Search for the cell housing the specified text and yield its (x, y) center coordinate. 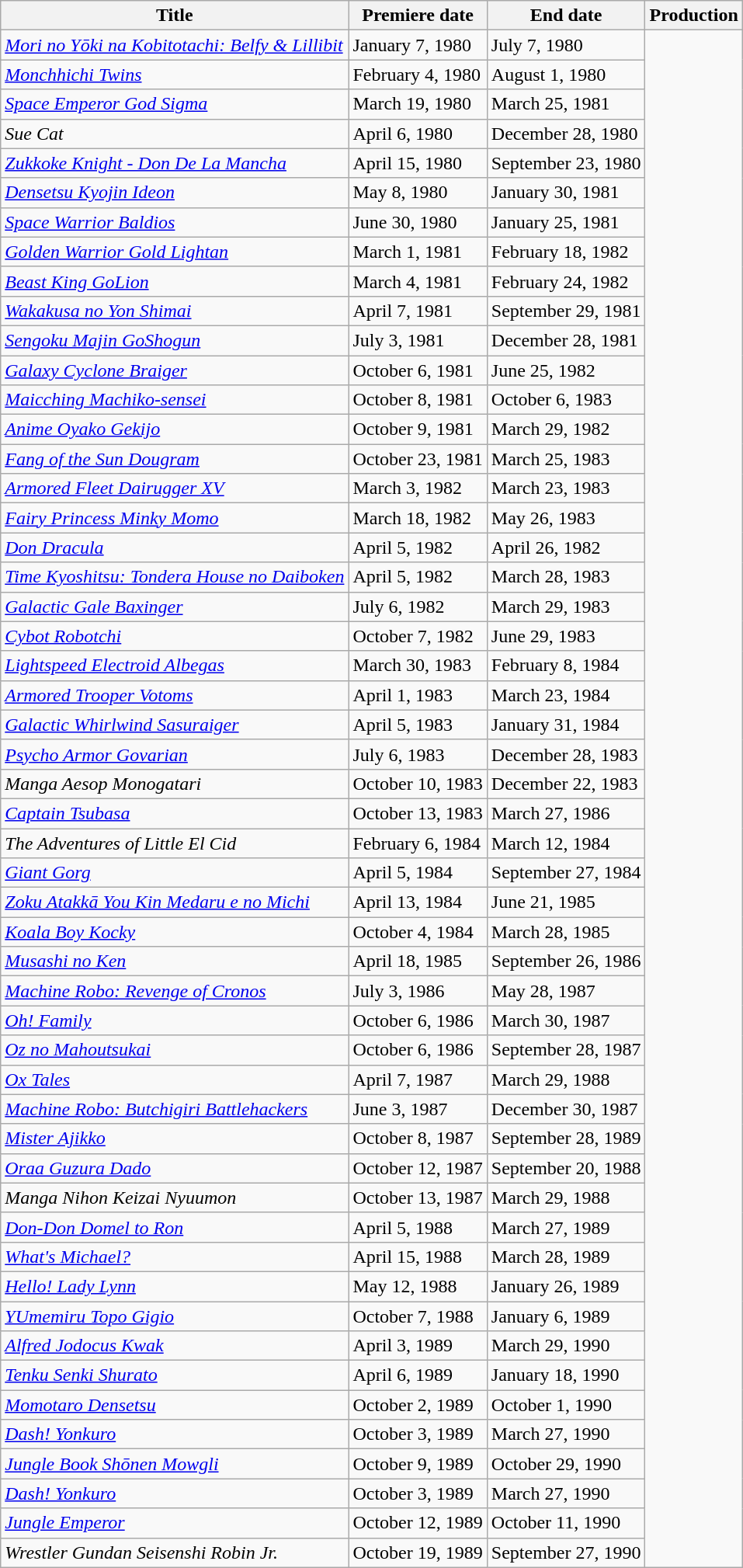
October 12, 1989 (418, 1523)
June 30, 1980 (418, 222)
April 5, 1983 (418, 725)
October 10, 1983 (418, 784)
October 1, 1990 (566, 1405)
YUmemiru Topo Gigio (175, 1316)
Oh! Family (175, 1020)
April 13, 1984 (418, 902)
March 27, 1989 (566, 1227)
Armored Trooper Votoms (175, 695)
June 29, 1983 (566, 636)
March 28, 1985 (566, 932)
January 31, 1984 (566, 725)
April 7, 1981 (418, 311)
March 19, 1980 (418, 104)
Lightspeed Electroid Albegas (175, 666)
June 25, 1982 (566, 370)
January 6, 1989 (566, 1316)
October 6, 1983 (566, 400)
April 15, 1988 (418, 1257)
March 25, 1983 (566, 459)
Armored Fleet Dairugger XV (175, 488)
Maicching Machiko-sensei (175, 400)
March 3, 1982 (418, 488)
October 19, 1989 (418, 1552)
Beast King GoLion (175, 281)
Jungle Emperor (175, 1523)
May 8, 1980 (418, 193)
Psycho Armor Govarian (175, 754)
July 3, 1986 (418, 991)
Sengoku Majin GoShogun (175, 340)
July 6, 1982 (418, 607)
Jungle Book Shōnen Mowgli (175, 1464)
Zoku Atakkā You Kin Medaru e no Michi (175, 902)
March 30, 1983 (418, 666)
March 12, 1984 (566, 843)
March 23, 1984 (566, 695)
Captain Tsubasa (175, 813)
Momotaro Densetsu (175, 1405)
September 28, 1987 (566, 1050)
December 28, 1981 (566, 340)
December 28, 1980 (566, 134)
February 4, 1980 (418, 75)
April 6, 1980 (418, 134)
September 27, 1990 (566, 1552)
October 13, 1983 (418, 813)
What's Michael? (175, 1257)
January 18, 1990 (566, 1375)
September 26, 1986 (566, 961)
Mori no Yōki na Kobitotachi: Belfy & Lillibit (175, 45)
April 7, 1987 (418, 1080)
Wrestler Gundan Seisenshi Robin Jr. (175, 1552)
Tenku Senki Shurato (175, 1375)
March 28, 1983 (566, 577)
October 4, 1984 (418, 932)
October 2, 1989 (418, 1405)
October 13, 1987 (418, 1198)
Production (694, 16)
October 9, 1981 (418, 429)
Fairy Princess Minky Momo (175, 518)
Zukkoke Knight - Don De La Mancha (175, 163)
April 3, 1989 (418, 1346)
September 20, 1988 (566, 1168)
May 12, 1988 (418, 1286)
Densetsu Kyojin Ideon (175, 193)
Time Kyoshitsu: Tondera House no Daiboken (175, 577)
Space Warrior Baldios (175, 222)
April 5, 1984 (418, 873)
March 28, 1989 (566, 1257)
June 3, 1987 (418, 1109)
Premiere date (418, 16)
Don Dracula (175, 548)
Hello! Lady Lynn (175, 1286)
March 27, 1986 (566, 813)
October 11, 1990 (566, 1523)
December 28, 1983 (566, 754)
May 28, 1987 (566, 991)
March 1, 1981 (418, 252)
March 29, 1990 (566, 1346)
January 25, 1981 (566, 222)
Galactic Whirlwind Sasuraiger (175, 725)
April 15, 1980 (418, 163)
August 1, 1980 (566, 75)
February 6, 1984 (418, 843)
April 6, 1989 (418, 1375)
March 29, 1983 (566, 607)
October 23, 1981 (418, 459)
January 26, 1989 (566, 1286)
Oz no Mahoutsukai (175, 1050)
October 7, 1982 (418, 636)
Title (175, 16)
October 9, 1989 (418, 1464)
March 23, 1983 (566, 488)
September 28, 1989 (566, 1139)
March 30, 1987 (566, 1020)
February 8, 1984 (566, 666)
Golden Warrior Gold Lightan (175, 252)
Koala Boy Kocky (175, 932)
March 18, 1982 (418, 518)
December 22, 1983 (566, 784)
March 4, 1981 (418, 281)
May 26, 1983 (566, 518)
February 24, 1982 (566, 281)
February 18, 1982 (566, 252)
September 23, 1980 (566, 163)
April 5, 1988 (418, 1227)
Space Emperor God Sigma (175, 104)
September 27, 1984 (566, 873)
January 30, 1981 (566, 193)
Oraa Guzura Dado (175, 1168)
March 25, 1981 (566, 104)
Cybot Robotchi (175, 636)
October 12, 1987 (418, 1168)
Monchhichi Twins (175, 75)
Don-Don Domel to Ron (175, 1227)
April 1, 1983 (418, 695)
April 26, 1982 (566, 548)
Wakakusa no Yon Shimai (175, 311)
December 30, 1987 (566, 1109)
October 6, 1981 (418, 370)
July 7, 1980 (566, 45)
Fang of the Sun Dougram (175, 459)
Manga Aesop Monogatari (175, 784)
Musashi no Ken (175, 961)
Sue Cat (175, 134)
Mister Ajikko (175, 1139)
Ox Tales (175, 1080)
Machine Robo: Butchigiri Battlehackers (175, 1109)
July 3, 1981 (418, 340)
End date (566, 16)
Machine Robo: Revenge of Cronos (175, 991)
The Adventures of Little El Cid (175, 843)
June 21, 1985 (566, 902)
Manga Nihon Keizai Nyuumon (175, 1198)
January 7, 1980 (418, 45)
Anime Oyako Gekijo (175, 429)
July 6, 1983 (418, 754)
September 29, 1981 (566, 311)
October 7, 1988 (418, 1316)
October 8, 1987 (418, 1139)
Galaxy Cyclone Braiger (175, 370)
October 8, 1981 (418, 400)
Alfred Jodocus Kwak (175, 1346)
Galactic Gale Baxinger (175, 607)
April 18, 1985 (418, 961)
October 29, 1990 (566, 1464)
Giant Gorg (175, 873)
March 29, 1982 (566, 429)
